Search for the cell housing the specified text and yield its [X, Y] center coordinate. 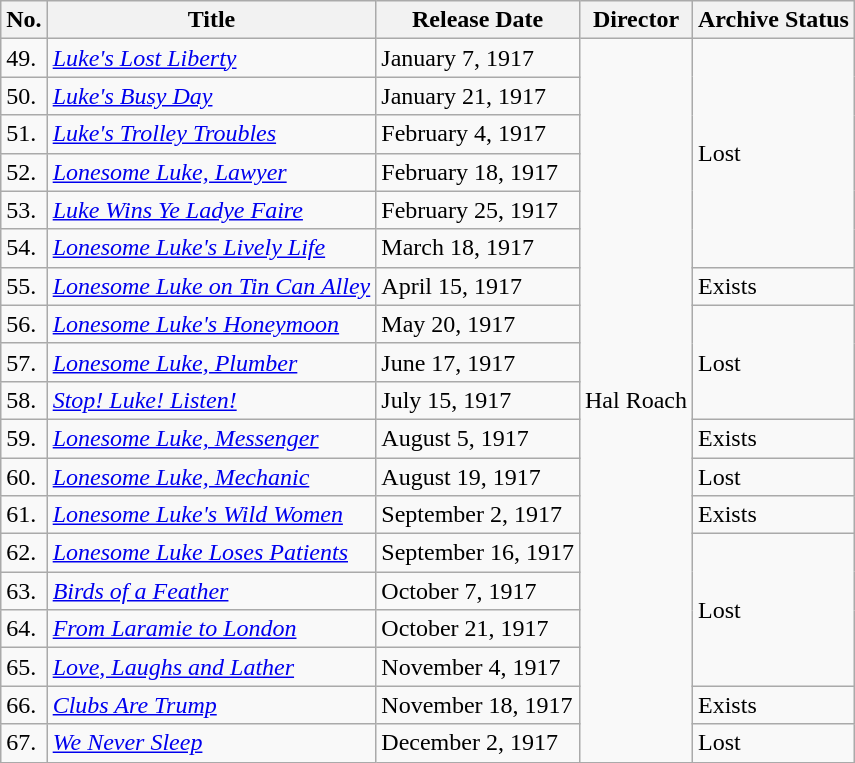
November 18, 1917 [478, 705]
June 17, 1917 [478, 362]
February 25, 1917 [478, 210]
64. [24, 629]
65. [24, 667]
Clubs Are Trump [212, 705]
From Laramie to London [212, 629]
Stop! Luke! Listen! [212, 400]
August 19, 1917 [478, 477]
Lonesome Luke's Lively Life [212, 248]
Title [212, 20]
56. [24, 324]
December 2, 1917 [478, 743]
Lonesome Luke, Lawyer [212, 172]
60. [24, 477]
Love, Laughs and Lather [212, 667]
Luke Wins Ye Ladye Faire [212, 210]
59. [24, 438]
Lonesome Luke, Mechanic [212, 477]
66. [24, 705]
62. [24, 553]
Release Date [478, 20]
Birds of a Feather [212, 591]
67. [24, 743]
May 20, 1917 [478, 324]
April 15, 1917 [478, 286]
February 18, 1917 [478, 172]
Lonesome Luke, Plumber [212, 362]
49. [24, 58]
52. [24, 172]
63. [24, 591]
54. [24, 248]
Luke's Trolley Troubles [212, 134]
No. [24, 20]
Lonesome Luke Loses Patients [212, 553]
53. [24, 210]
September 16, 1917 [478, 553]
58. [24, 400]
61. [24, 515]
January 7, 1917 [478, 58]
50. [24, 96]
55. [24, 286]
Luke's Busy Day [212, 96]
57. [24, 362]
Lonesome Luke's Wild Women [212, 515]
Lonesome Luke's Honeymoon [212, 324]
Director [636, 20]
February 4, 1917 [478, 134]
Archive Status [774, 20]
January 21, 1917 [478, 96]
Hal Roach [636, 400]
March 18, 1917 [478, 248]
Lonesome Luke on Tin Can Alley [212, 286]
October 7, 1917 [478, 591]
July 15, 1917 [478, 400]
September 2, 1917 [478, 515]
October 21, 1917 [478, 629]
We Never Sleep [212, 743]
51. [24, 134]
Lonesome Luke, Messenger [212, 438]
August 5, 1917 [478, 438]
Luke's Lost Liberty [212, 58]
November 4, 1917 [478, 667]
